Output the [X, Y] coordinate of the center of the cell containing the given text.  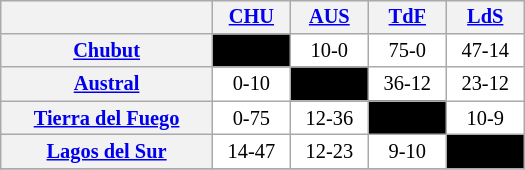
0-75 [251, 118]
Chubut [107, 51]
12-23 [329, 152]
AUS [329, 17]
47-14 [485, 51]
Austral [107, 84]
12-36 [329, 118]
23-12 [485, 84]
Tierra del Fuego [107, 118]
Lagos del Sur [107, 152]
LdS [485, 17]
10-9 [485, 118]
14-47 [251, 152]
9-10 [407, 152]
10-0 [329, 51]
36-12 [407, 84]
75-0 [407, 51]
TdF [407, 17]
0-10 [251, 84]
CHU [251, 17]
